Capture the cell that displays the provided text and extract its (x, y) central coordinate. 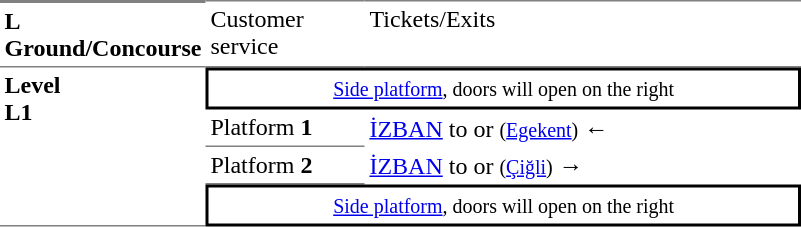
İZBAN to or (Egekent) ← (583, 129)
Tickets/Exits (583, 34)
Platform 1 (286, 129)
Platform 2 (286, 166)
Customer service (286, 34)
LGround/Concourse (103, 34)
İZBAN to or (Çiğli) → (583, 166)
LevelL1 (103, 148)
